Identify which cell holds the provided text, then report its [X, Y] central coordinate. 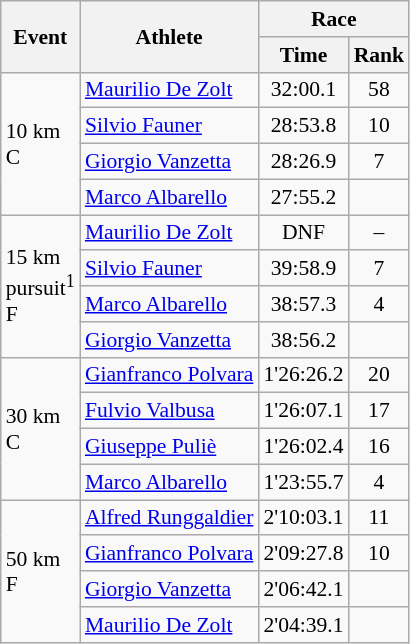
2'10:03.1 [303, 518]
58 [380, 90]
Race [334, 19]
28:53.8 [303, 126]
Time [303, 55]
Fulvio Valbusa [170, 411]
50 km F [40, 571]
30 km C [40, 428]
16 [380, 447]
17 [380, 411]
2'06:42.1 [303, 589]
– [380, 233]
Giuseppe Puliè [170, 447]
DNF [303, 233]
32:00.1 [303, 90]
2'04:39.1 [303, 625]
39:58.9 [303, 269]
38:57.3 [303, 304]
27:55.2 [303, 197]
15 km pursuit1 F [40, 286]
38:56.2 [303, 340]
1'23:55.7 [303, 482]
Alfred Runggaldier [170, 518]
1'26:07.1 [303, 411]
28:26.9 [303, 162]
Event [40, 36]
11 [380, 518]
Rank [380, 55]
2'09:27.8 [303, 554]
20 [380, 375]
10 km C [40, 143]
1'26:26.2 [303, 375]
Athlete [170, 36]
1'26:02.4 [303, 447]
